Pinpoint the cell where the given text exists, returning its (X, Y) midpoint coordinate. 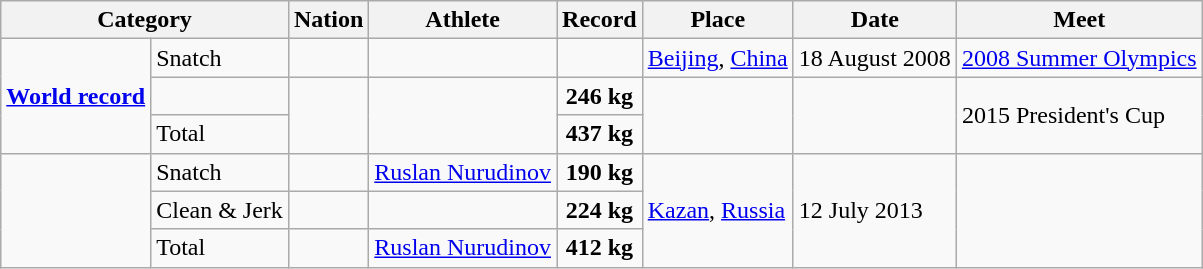
12 July 2013 (874, 210)
Record (600, 20)
Nation (328, 20)
Category (145, 20)
Meet (1079, 20)
246 kg (600, 96)
World record (76, 96)
Place (718, 20)
190 kg (600, 172)
224 kg (600, 210)
437 kg (600, 134)
Date (874, 20)
18 August 2008 (874, 58)
Beijing, China (718, 58)
Kazan, Russia (718, 210)
Clean & Jerk (220, 210)
412 kg (600, 248)
2015 President's Cup (1079, 115)
2008 Summer Olympics (1079, 58)
Athlete (463, 20)
